Return [X, Y] of the center of cell containing provided text 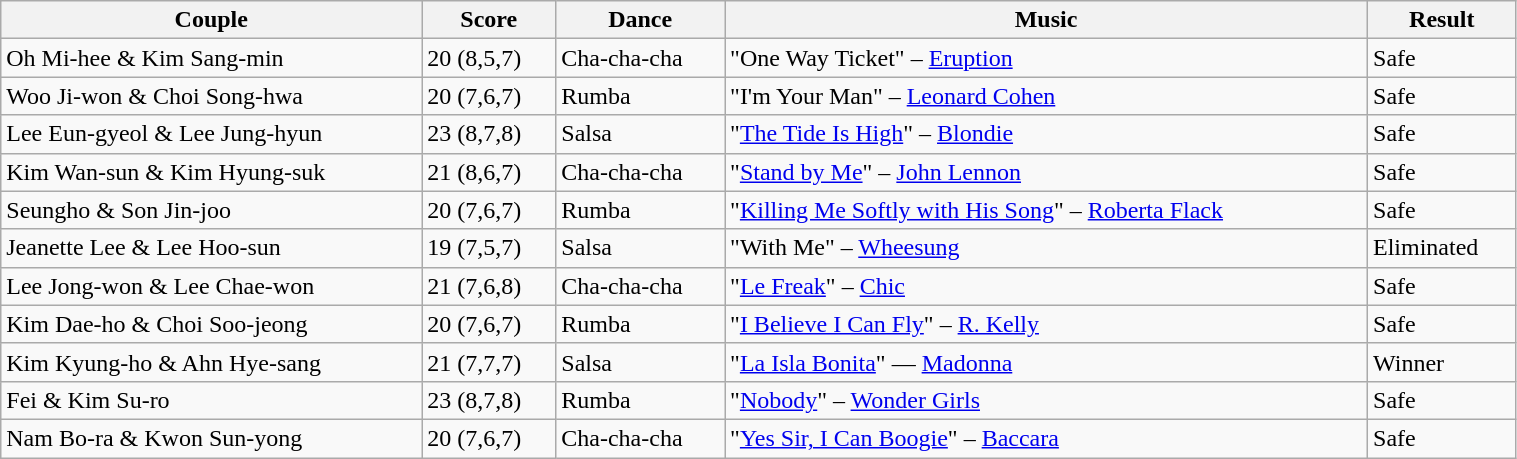
"The Tide Is High" – Blondie [1046, 134]
Lee Eun-gyeol & Lee Jung-hyun [212, 134]
"I Believe I Can Fly" – R. Kelly [1046, 324]
Oh Mi-hee & Kim Sang-min [212, 58]
21 (8,6,7) [489, 172]
"La Isla Bonita" — Madonna [1046, 362]
Seungho & Son Jin-joo [212, 210]
Eliminated [1442, 248]
Score [489, 20]
"Nobody" – Wonder Girls [1046, 400]
Result [1442, 20]
"Killing Me Softly with His Song" – Roberta Flack [1046, 210]
Dance [640, 20]
Winner [1442, 362]
20 (8,5,7) [489, 58]
"With Me" – Wheesung [1046, 248]
21 (7,6,8) [489, 286]
"Yes Sir, I Can Boogie" – Baccara [1046, 438]
"Le Freak" – Chic [1046, 286]
Kim Wan-sun & Kim Hyung-suk [212, 172]
"Stand by Me" – John Lennon [1046, 172]
"I'm Your Man" – Leonard Cohen [1046, 96]
"One Way Ticket" – Eruption [1046, 58]
Fei & Kim Su-ro [212, 400]
19 (7,5,7) [489, 248]
Music [1046, 20]
Nam Bo-ra & Kwon Sun-yong [212, 438]
Lee Jong-won & Lee Chae-won [212, 286]
Kim Dae-ho & Choi Soo-jeong [212, 324]
Couple [212, 20]
Kim Kyung-ho & Ahn Hye-sang [212, 362]
Woo Ji-won & Choi Song-hwa [212, 96]
21 (7,7,7) [489, 362]
Jeanette Lee & Lee Hoo-sun [212, 248]
